Return [x, y] of the center of cell containing provided text 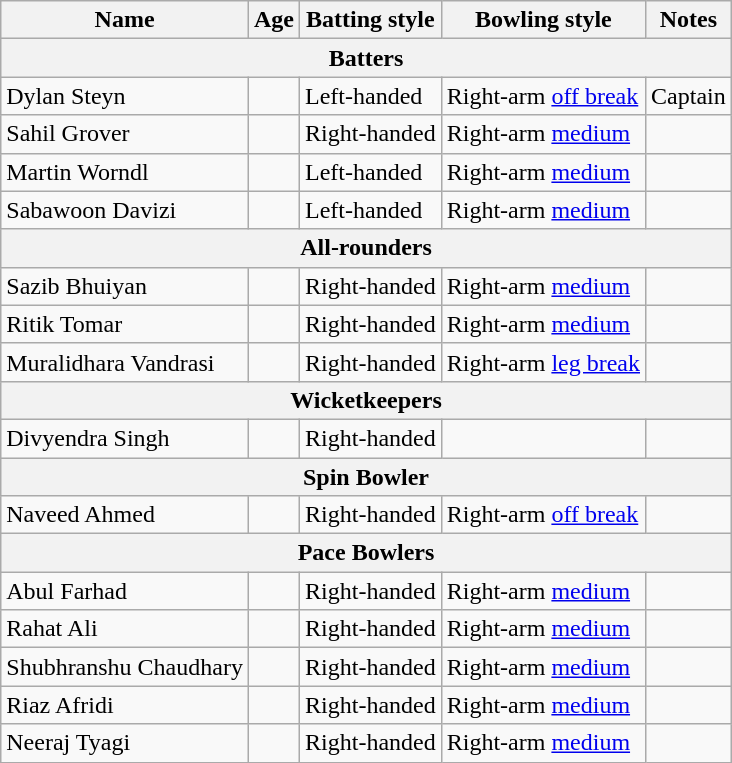
Batters [366, 58]
Riaz Afridi [125, 705]
Martin Worndl [125, 172]
Muralidhara Vandrasi [125, 362]
Sazib Bhuiyan [125, 286]
Captain [689, 96]
All-rounders [366, 248]
Batting style [371, 20]
Dylan Steyn [125, 96]
Spin Bowler [366, 477]
Pace Bowlers [366, 553]
Sahil Grover [125, 134]
Abul Farhad [125, 591]
Neeraj Tyagi [125, 743]
Wicketkeepers [366, 400]
Divyendra Singh [125, 438]
Name [125, 20]
Bowling style [543, 20]
Sabawoon Davizi [125, 210]
Ritik Tomar [125, 324]
Rahat Ali [125, 629]
Naveed Ahmed [125, 515]
Age [274, 20]
Right-arm leg break [543, 362]
Shubhranshu Chaudhary [125, 667]
Notes [689, 20]
